Find where the given text appears and provide that cell's center as (X, Y) coordinate. 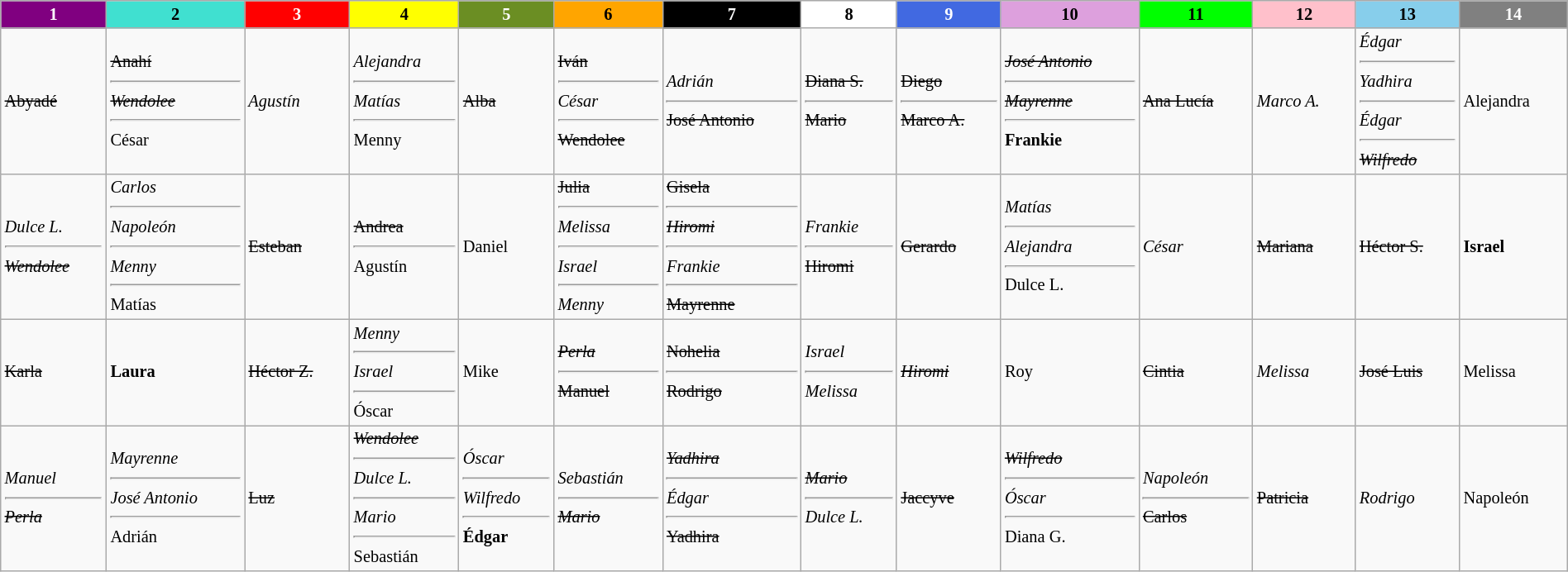
Héctor S. (1408, 246)
José Luis (1408, 372)
AndreaAgustín (404, 246)
Yadhira Édgar Yadhira (732, 498)
1 (54, 14)
IvánCésar Wendolee (609, 101)
GiselaHiromi Frankie Mayrenne (732, 246)
Mariana (1304, 246)
Israel (1513, 246)
José Antonio Mayrenne Frankie (1070, 101)
Mike (506, 372)
Alejandra Matías Menny (404, 101)
Patricia (1304, 498)
JuliaMelissa Israel Menny (609, 246)
César (1196, 246)
Napoleón Carlos (1196, 498)
7 (732, 14)
Ana Lucía (1196, 101)
Karla (54, 372)
Hiromi (949, 372)
Édgar Yadhira Édgar Wilfredo (1408, 101)
Jaccyve (949, 498)
Esteban (298, 246)
DiegoMarco A. (949, 101)
Mario Dulce L. (849, 498)
Israel Melissa (849, 372)
Carlos Napoleón Menny Matías (175, 246)
Alba (506, 101)
14 (1513, 14)
Daniel (506, 246)
Manuel Perla (54, 498)
Abyadé (54, 101)
9 (949, 14)
Marco A. (1304, 101)
5 (506, 14)
Napoleón (1513, 498)
Sebastián Mario (609, 498)
Mayrenne José Antonio Adrián (175, 498)
Óscar Wilfredo Édgar (506, 498)
Wendolee Dulce L. Mario Sebastián (404, 498)
Menny Israel Óscar (404, 372)
Matías Alejandra Dulce L. (1070, 246)
4 (404, 14)
Diana S.Mario (849, 101)
Roy (1070, 372)
10 (1070, 14)
13 (1408, 14)
Wilfredo Óscar Diana G. (1070, 498)
AnahíWendolee César (175, 101)
Rodrigo (1408, 498)
Luz (298, 498)
Frankie Hiromi (849, 246)
Agustín (298, 101)
Perla Manuel (609, 372)
8 (849, 14)
NoheliaRodrigo (732, 372)
Dulce L. Wendolee (54, 246)
6 (609, 14)
Héctor Z. (298, 372)
Alejandra (1513, 101)
3 (298, 14)
11 (1196, 14)
Adrián José Antonio (732, 101)
12 (1304, 14)
Gerardo (949, 246)
2 (175, 14)
Laura (175, 372)
Cintia (1196, 372)
